Capture the cell that displays the provided text and extract its (x, y) central coordinate. 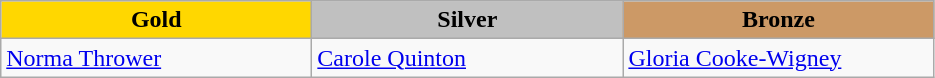
Silver (468, 20)
Gold (156, 20)
Carole Quinton (468, 58)
Bronze (778, 20)
Norma Thrower (156, 58)
Gloria Cooke-Wigney (778, 58)
